Return (x, y) of the center of cell containing provided text 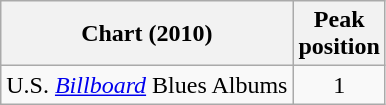
Peakposition (339, 34)
U.S. Billboard Blues Albums (147, 85)
Chart (2010) (147, 34)
1 (339, 85)
